Output the [X, Y] coordinate of the center of the cell containing the given text.  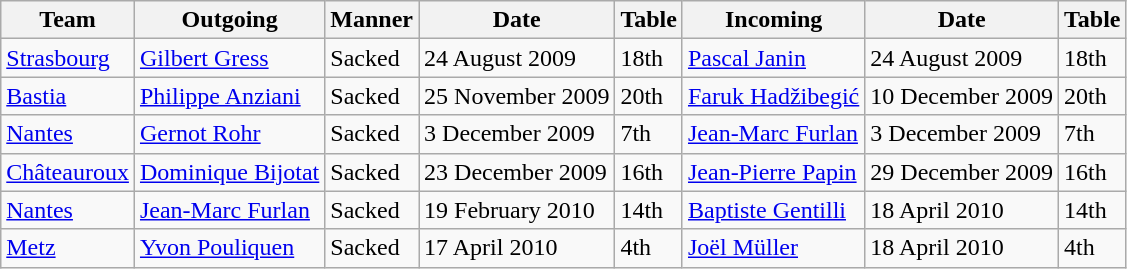
Gernot Rohr [229, 134]
29 December 2009 [962, 172]
19 February 2010 [517, 210]
Dominique Bijotat [229, 172]
Joël Müller [773, 248]
Manner [372, 20]
25 November 2009 [517, 96]
Strasbourg [68, 58]
Gilbert Gress [229, 58]
Pascal Janin [773, 58]
Baptiste Gentilli [773, 210]
Team [68, 20]
Bastia [68, 96]
23 December 2009 [517, 172]
Incoming [773, 20]
Outgoing [229, 20]
Jean-Pierre Papin [773, 172]
Metz [68, 248]
Philippe Anziani [229, 96]
Châteauroux [68, 172]
Yvon Pouliquen [229, 248]
Faruk Hadžibegić [773, 96]
17 April 2010 [517, 248]
10 December 2009 [962, 96]
